From the cell containing the given text, extract its center point as (x, y) coordinate. 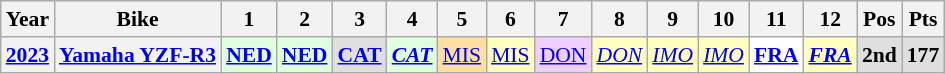
3 (360, 19)
Pts (924, 19)
12 (830, 19)
6 (510, 19)
10 (724, 19)
4 (412, 19)
Year (28, 19)
2 (305, 19)
Bike (138, 19)
2023 (28, 55)
Yamaha YZF-R3 (138, 55)
8 (619, 19)
Pos (880, 19)
7 (564, 19)
5 (462, 19)
2nd (880, 55)
1 (249, 19)
9 (672, 19)
11 (776, 19)
177 (924, 55)
